Extract the [x, y] coordinate from the center of the cell holding the provided text.  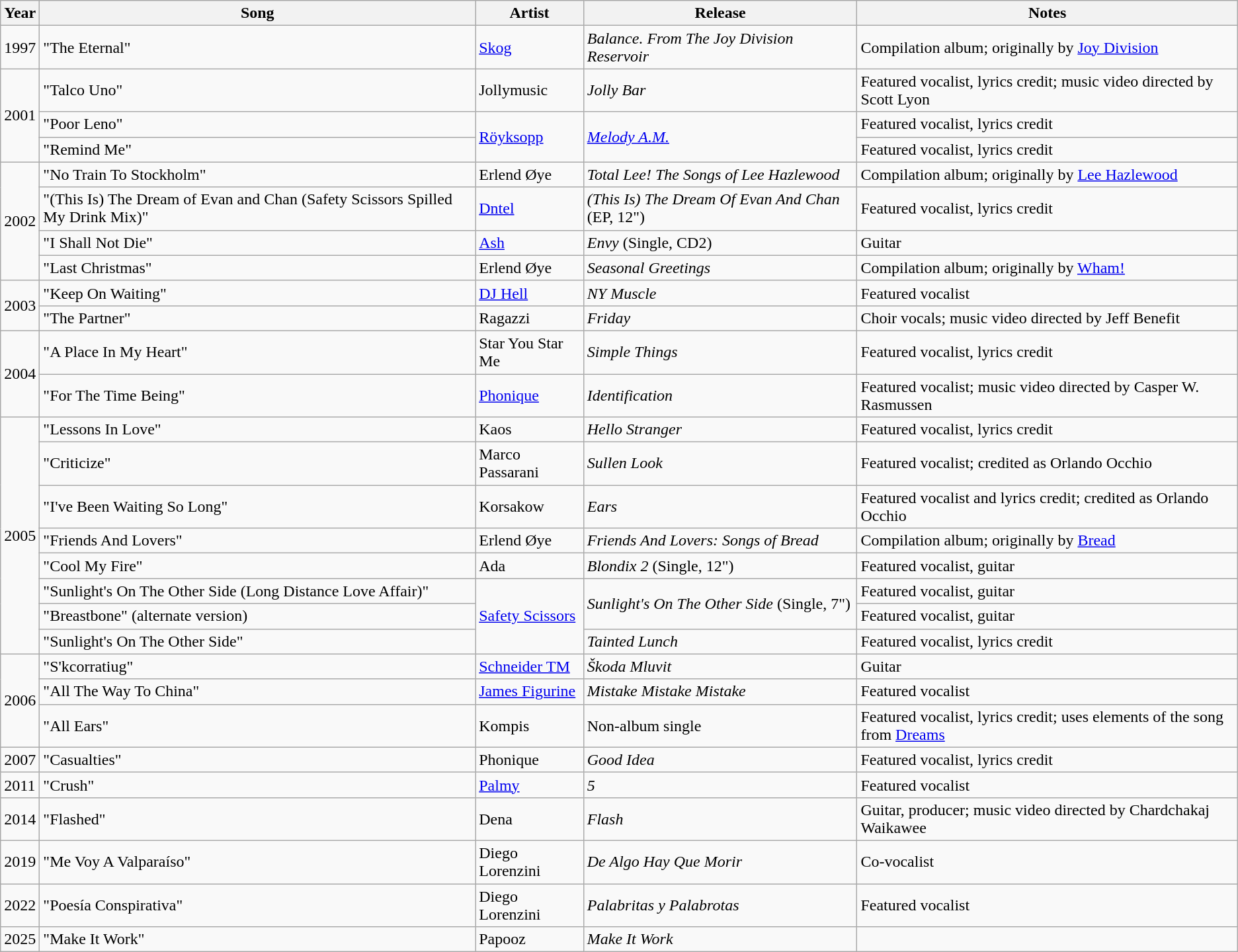
"All The Way To China" [258, 692]
"Sunlight's On The Other Side (Long Distance Love Affair)" [258, 591]
1997 [20, 48]
5 [720, 785]
Ragazzi [530, 318]
"Last Christmas" [258, 268]
Compilation album; originally by Bread [1048, 541]
"Talco Uno" [258, 90]
"Remind Me" [258, 149]
Jolly Bar [720, 90]
Schneider TM [530, 666]
Notes [1048, 13]
Choir vocals; music video directed by Jeff Benefit [1048, 318]
2001 [20, 115]
Friday [720, 318]
Skog [530, 48]
DJ Hell [530, 293]
"S'kcorratiug" [258, 666]
"Cool My Fire" [258, 566]
Artist [530, 13]
Featured vocalist, lyrics credit; music video directed by Scott Lyon [1048, 90]
Melody A.M. [720, 137]
Seasonal Greetings [720, 268]
Flash [720, 818]
Co-vocalist [1048, 862]
Envy (Single, CD2) [720, 243]
"All Ears" [258, 726]
Ears [720, 506]
"Crush" [258, 785]
(This Is) The Dream Of Evan And Chan (EP, 12") [720, 209]
James Figurine [530, 692]
"Me Voy A Valparaíso" [258, 862]
Featured vocalist; credited as Orlando Occhio [1048, 464]
2022 [20, 904]
Featured vocalist; music video directed by Casper W. Rasmussen [1048, 395]
Blondix 2 (Single, 12") [720, 566]
De Algo Hay Que Morir [720, 862]
"I Shall Not Die" [258, 243]
Kompis [530, 726]
2011 [20, 785]
Compilation album; originally by Joy Division [1048, 48]
Mistake Mistake Mistake [720, 692]
"Casualties" [258, 760]
Škoda Mluvit [720, 666]
"The Eternal" [258, 48]
"Keep On Waiting" [258, 293]
"I've Been Waiting So Long" [258, 506]
2002 [20, 221]
Palabritas y Palabrotas [720, 904]
Identification [720, 395]
Marco Passarani [530, 464]
Sunlight's On The Other Side (Single, 7") [720, 604]
Ash [530, 243]
"Criticize" [258, 464]
Featured vocalist and lyrics credit; credited as Orlando Occhio [1048, 506]
Simple Things [720, 352]
Hello Stranger [720, 430]
Dntel [530, 209]
Make It Work [720, 939]
Year [20, 13]
"Breastbone" (alternate version) [258, 616]
Total Lee! The Songs of Lee Hazlewood [720, 175]
Röyksopp [530, 137]
NY Muscle [720, 293]
Balance. From The Joy Division Reservoir [720, 48]
"A Place In My Heart" [258, 352]
Korsakow [530, 506]
"Flashed" [258, 818]
"Lessons In Love" [258, 430]
2005 [20, 535]
Papooz [530, 939]
Safety Scissors [530, 616]
Jollymusic [530, 90]
"No Train To Stockholm" [258, 175]
2004 [20, 374]
"The Partner" [258, 318]
2019 [20, 862]
2007 [20, 760]
Friends And Lovers: Songs of Bread [720, 541]
"Poor Leno" [258, 124]
Release [720, 13]
2014 [20, 818]
"(This Is) The Dream of Evan and Chan (Safety Scissors Spilled My Drink Mix)" [258, 209]
Star You Star Me [530, 352]
Non-album single [720, 726]
2025 [20, 939]
Ada [530, 566]
Featured vocalist, lyrics credit; uses elements of the song from Dreams [1048, 726]
Compilation album; originally by Lee Hazlewood [1048, 175]
Guitar, producer; music video directed by Chardchakaj Waikawee [1048, 818]
Song [258, 13]
Sullen Look [720, 464]
Compilation album; originally by Wham! [1048, 268]
"Friends And Lovers" [258, 541]
Kaos [530, 430]
"Make It Work" [258, 939]
Palmy [530, 785]
"For The Time Being" [258, 395]
Dena [530, 818]
2006 [20, 701]
"Sunlight's On The Other Side" [258, 641]
"Poesía Conspirativa" [258, 904]
Tainted Lunch [720, 641]
2003 [20, 305]
Good Idea [720, 760]
